For the text-containing cell, return its midpoint in (x, y) coordinate format. 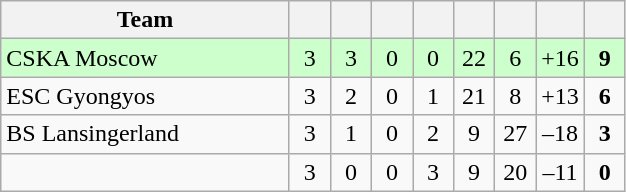
CSKA Moscow (146, 58)
Team (146, 20)
22 (474, 58)
27 (516, 134)
BS Lansingerland (146, 134)
21 (474, 96)
20 (516, 172)
+16 (560, 58)
ESC Gyongyos (146, 96)
+13 (560, 96)
–18 (560, 134)
8 (516, 96)
–11 (560, 172)
